Return (x, y) of the center of cell containing provided text 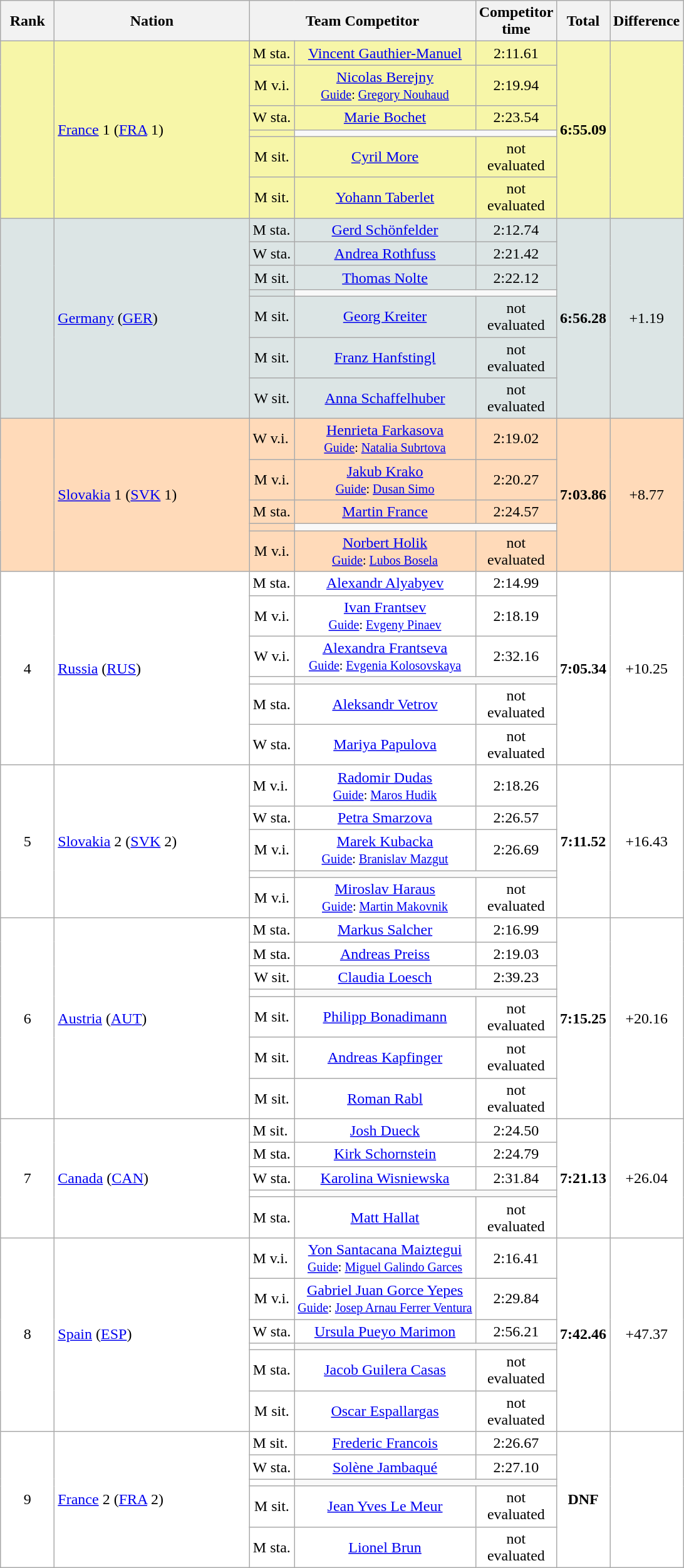
Gabriel Juan Gorce YepesGuide: Josep Arnau Ferrer Ventura (385, 1298)
2:18.19 (516, 616)
Kirk Schornstein (385, 1154)
2:31.84 (516, 1178)
Ivan FrantsevGuide: Evgeny Pinaev (385, 616)
+8.77 (646, 495)
Vincent Gauthier-Manuel (385, 53)
Andreas Kapfinger (385, 1058)
6 (28, 1018)
2:29.84 (516, 1298)
Mariya Papulova (385, 745)
7:42.46 (584, 1335)
2:27.10 (516, 1467)
2:19.02 (516, 439)
2:21.42 (516, 254)
Slovakia 2 (SVK 2) (152, 841)
2:18.26 (516, 785)
France 1 (FRA 1) (152, 130)
Yohann Taberlet (385, 198)
2:24.57 (516, 512)
2:12.74 (516, 230)
Competitor time (516, 21)
Jacob Guilera Casas (385, 1371)
France 2 (FRA 2) (152, 1500)
2:32.16 (516, 656)
Nation (152, 21)
Frederic Francois (385, 1443)
Georg Kreiter (385, 317)
Total (584, 21)
+10.25 (646, 669)
+20.16 (646, 1018)
Gerd Schönfelder (385, 230)
2:24.79 (516, 1154)
Ursula Pueyo Marimon (385, 1331)
Jakub KrakoGuide: Dusan Simo (385, 479)
2:26.69 (516, 850)
2:56.21 (516, 1331)
Cyril More (385, 156)
7:03.86 (584, 495)
2:11.61 (516, 53)
2:16.41 (516, 1258)
2:39.23 (516, 978)
DNF (584, 1500)
Alexandr Alyabyev (385, 583)
Martin France (385, 512)
Thomas Nolte (385, 277)
+26.04 (646, 1178)
Austria (AUT) (152, 1018)
Matt Hallat (385, 1217)
+16.43 (646, 841)
Team Competitor (362, 21)
7 (28, 1178)
Andrea Rothfuss (385, 254)
2:24.50 (516, 1130)
Germany (GER) (152, 318)
Henrieta FarkasovaGuide: Natalia Subrtova (385, 439)
Solène Jambaqué (385, 1467)
Radomir DudasGuide: Maros Hudik (385, 785)
7:11.52 (584, 841)
2:19.03 (516, 954)
7:05.34 (584, 669)
2:26.57 (516, 817)
Lionel Brun (385, 1547)
Spain (ESP) (152, 1335)
Marie Bochet (385, 118)
7:15.25 (584, 1018)
Difference (646, 21)
+47.37 (646, 1335)
Andreas Preiss (385, 954)
Roman Rabl (385, 1098)
Russia (RUS) (152, 669)
Norbert HolikGuide: Lubos Bosela (385, 551)
Josh Dueck (385, 1130)
+1.19 (646, 318)
Jean Yves Le Meur (385, 1506)
Petra Smarzova (385, 817)
Claudia Loesch (385, 978)
Nicolas BerejnyGuide: Gregory Nouhaud (385, 85)
6:56.28 (584, 318)
2:14.99 (516, 583)
2:20.27 (516, 479)
2:26.67 (516, 1443)
7:21.13 (584, 1178)
Canada (CAN) (152, 1178)
Alexandra FrantsevaGuide: Evgenia Kolosovskaya (385, 656)
6:55.09 (584, 130)
Aleksandr Vetrov (385, 704)
Yon Santacana MaizteguiGuide: Miguel Galindo Garces (385, 1258)
Karolina Wisniewska (385, 1178)
2:16.99 (516, 930)
5 (28, 841)
2:22.12 (516, 277)
Markus Salcher (385, 930)
Miroslav HarausGuide: Martin Makovnik (385, 898)
8 (28, 1335)
Franz Hanfstingl (385, 357)
2:19.94 (516, 85)
Anna Schaffelhuber (385, 398)
2:23.54 (516, 118)
4 (28, 669)
Philipp Bonadimann (385, 1017)
Slovakia 1 (SVK 1) (152, 495)
Oscar Espallargas (385, 1411)
9 (28, 1500)
Rank (28, 21)
Marek KubackaGuide: Branislav Mazgut (385, 850)
